Provide the [X, Y] coordinate of the cell's center where the given text is located.  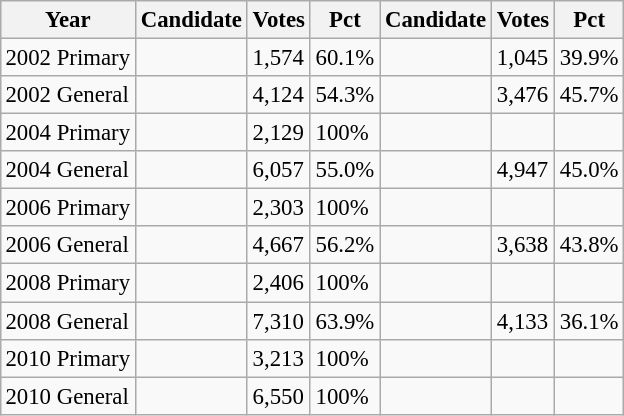
63.9% [344, 321]
1,574 [278, 57]
2,406 [278, 283]
2,129 [278, 133]
3,213 [278, 358]
4,947 [524, 170]
6,057 [278, 170]
4,124 [278, 95]
3,476 [524, 95]
3,638 [524, 245]
36.1% [588, 321]
2004 Primary [68, 133]
55.0% [344, 170]
45.0% [588, 170]
60.1% [344, 57]
2004 General [68, 170]
2006 Primary [68, 208]
2006 General [68, 245]
2010 General [68, 396]
Year [68, 20]
56.2% [344, 245]
2008 Primary [68, 283]
2,303 [278, 208]
2002 General [68, 95]
54.3% [344, 95]
7,310 [278, 321]
43.8% [588, 245]
45.7% [588, 95]
39.9% [588, 57]
2002 Primary [68, 57]
1,045 [524, 57]
4,667 [278, 245]
2010 Primary [68, 358]
4,133 [524, 321]
2008 General [68, 321]
6,550 [278, 396]
